Search for the cell housing the specified text and yield its (x, y) center coordinate. 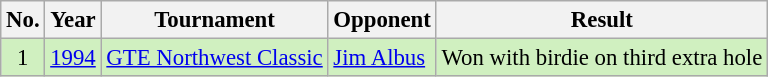
Jim Albus (382, 58)
Opponent (382, 20)
Year (73, 20)
GTE Northwest Classic (214, 58)
Tournament (214, 20)
1 (23, 58)
Won with birdie on third extra hole (602, 58)
No. (23, 20)
1994 (73, 58)
Result (602, 20)
